Locate the cell with the specified text and output its [X, Y] center coordinate. 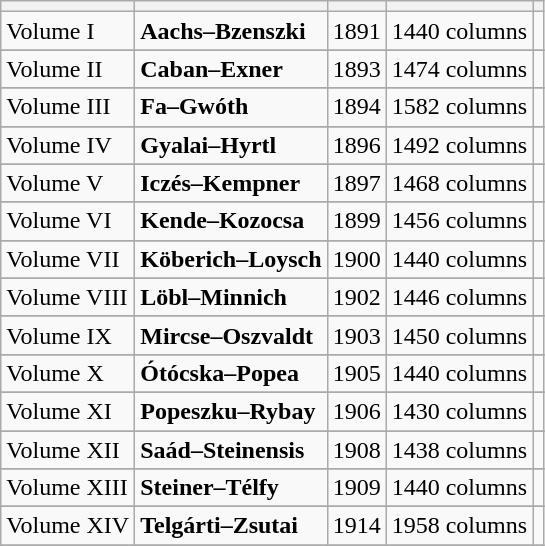
Telgárti–Zsutai [231, 526]
Volume VIII [68, 297]
1903 [356, 335]
Volume V [68, 183]
Ótócska–Popea [231, 373]
Aachs–Bzenszki [231, 31]
Köberich–Loysch [231, 259]
1896 [356, 145]
1899 [356, 221]
1908 [356, 449]
Kende–Kozocsa [231, 221]
Volume IX [68, 335]
Volume X [68, 373]
Volume XIII [68, 488]
1891 [356, 31]
1905 [356, 373]
1894 [356, 107]
Iczés–Kempner [231, 183]
1582 columns [459, 107]
1474 columns [459, 69]
Volume III [68, 107]
Fa–Gwóth [231, 107]
1902 [356, 297]
Mircse–Oszvaldt [231, 335]
1450 columns [459, 335]
Steiner–Télfy [231, 488]
Volume I [68, 31]
1909 [356, 488]
Volume II [68, 69]
Volume XIV [68, 526]
Volume VII [68, 259]
Volume VI [68, 221]
1446 columns [459, 297]
Löbl–Minnich [231, 297]
Volume XI [68, 411]
1438 columns [459, 449]
Saád–Steinensis [231, 449]
1456 columns [459, 221]
1468 columns [459, 183]
1914 [356, 526]
1906 [356, 411]
1492 columns [459, 145]
Gyalai–Hyrtl [231, 145]
Volume IV [68, 145]
Caban–Exner [231, 69]
1893 [356, 69]
Volume XII [68, 449]
1958 columns [459, 526]
Popeszku–Rybay [231, 411]
1897 [356, 183]
1900 [356, 259]
1430 columns [459, 411]
